Scan for the cell matching the given text and deliver its [x, y] coordinate at center. 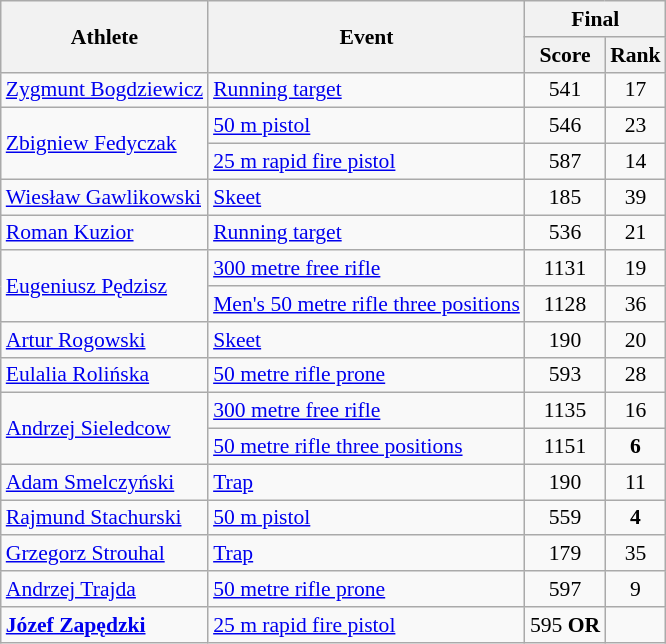
Roman Kuzior [104, 233]
587 [565, 162]
50 metre rifle three positions [366, 447]
9 [636, 589]
6 [636, 447]
597 [565, 589]
19 [636, 269]
Zbigniew Fedyczak [104, 144]
1135 [565, 411]
595 OR [565, 625]
Adam Smelczyński [104, 482]
Eugeniusz Pędzisz [104, 286]
4 [636, 518]
17 [636, 90]
Score [565, 55]
14 [636, 162]
559 [565, 518]
39 [636, 197]
541 [565, 90]
Andrzej Trajda [104, 589]
1151 [565, 447]
Andrzej Sieledcow [104, 428]
593 [565, 375]
16 [636, 411]
Rajmund Stachurski [104, 518]
35 [636, 554]
28 [636, 375]
Grzegorz Strouhal [104, 554]
185 [565, 197]
Final [596, 19]
Event [366, 36]
Józef Zapędzki [104, 625]
21 [636, 233]
1131 [565, 269]
Artur Rogowski [104, 340]
546 [565, 126]
11 [636, 482]
20 [636, 340]
179 [565, 554]
Athlete [104, 36]
Eulalia Rolińska [104, 375]
23 [636, 126]
1128 [565, 304]
536 [565, 233]
Wiesław Gawlikowski [104, 197]
Zygmunt Bogdziewicz [104, 90]
36 [636, 304]
Rank [636, 55]
Men's 50 metre rifle three positions [366, 304]
